Locate the cell with the specified text and output its (x, y) center coordinate. 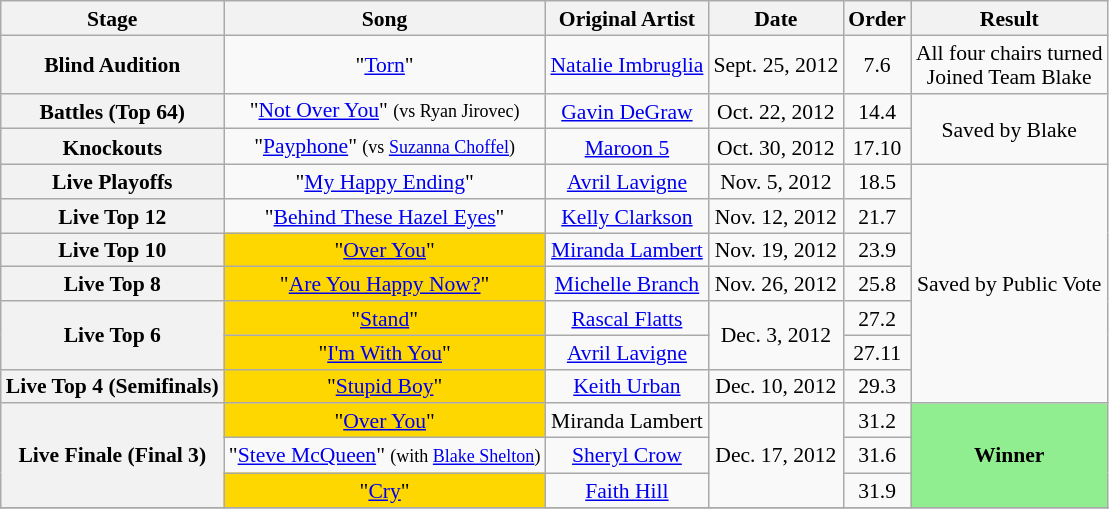
"Steve McQueen" (with Blake Shelton) (385, 456)
25.8 (877, 284)
Natalie Imbruglia (626, 64)
Oct. 30, 2012 (776, 147)
Faith Hill (626, 490)
Winner (1010, 456)
"My Happy Ending" (385, 182)
31.9 (877, 490)
27.11 (877, 352)
14.4 (877, 111)
Nov. 26, 2012 (776, 284)
Result (1010, 18)
27.2 (877, 318)
Rascal Flatts (626, 318)
"Torn" (385, 64)
Live Playoffs (112, 182)
Kelly Clarkson (626, 216)
Dec. 17, 2012 (776, 456)
Stage (112, 18)
Knockouts (112, 147)
Song (385, 18)
Order (877, 18)
18.5 (877, 182)
Live Top 10 (112, 250)
Michelle Branch (626, 284)
"I'm With You" (385, 352)
Keith Urban (626, 386)
Saved by Blake (1010, 128)
21.7 (877, 216)
Saved by Public Vote (1010, 284)
Live Top 8 (112, 284)
7.6 (877, 64)
29.3 (877, 386)
Live Top 6 (112, 335)
17.10 (877, 147)
Sheryl Crow (626, 456)
Date (776, 18)
Nov. 19, 2012 (776, 250)
Live Top 4 (Semifinals) (112, 386)
31.6 (877, 456)
"Behind These Hazel Eyes" (385, 216)
Nov. 5, 2012 (776, 182)
Original Artist (626, 18)
23.9 (877, 250)
Battles (Top 64) (112, 111)
"Cry" (385, 490)
Gavin DeGraw (626, 111)
"Stand" (385, 318)
31.2 (877, 421)
"Payphone" (vs Suzanna Choffel) (385, 147)
Live Top 12 (112, 216)
Dec. 10, 2012 (776, 386)
Dec. 3, 2012 (776, 335)
All four chairs turnedJoined Team Blake (1010, 64)
"Not Over You" (vs Ryan Jirovec) (385, 111)
Blind Audition (112, 64)
Sept. 25, 2012 (776, 64)
Nov. 12, 2012 (776, 216)
"Stupid Boy" (385, 386)
Oct. 22, 2012 (776, 111)
Maroon 5 (626, 147)
"Are You Happy Now?" (385, 284)
Live Finale (Final 3) (112, 456)
